Output the (x, y) coordinate of the center of the cell containing the given text.  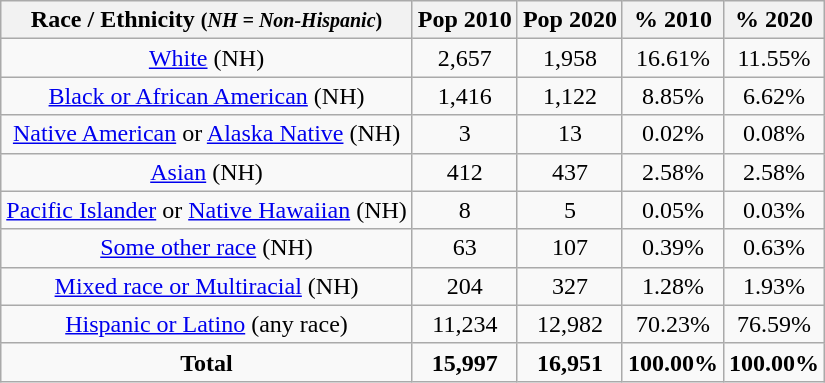
0.63% (774, 248)
1.28% (672, 286)
107 (570, 248)
Race / Ethnicity (NH = Non-Hispanic) (207, 20)
327 (570, 286)
0.02% (672, 134)
76.59% (774, 324)
Asian (NH) (207, 172)
0.03% (774, 210)
5 (570, 210)
8 (464, 210)
11.55% (774, 58)
11,234 (464, 324)
Black or African American (NH) (207, 96)
15,997 (464, 362)
16,951 (570, 362)
16.61% (672, 58)
12,982 (570, 324)
0.39% (672, 248)
Total (207, 362)
8.85% (672, 96)
White (NH) (207, 58)
1,416 (464, 96)
13 (570, 134)
Pacific Islander or Native Hawaiian (NH) (207, 210)
2,657 (464, 58)
0.08% (774, 134)
63 (464, 248)
Mixed race or Multiracial (NH) (207, 286)
% 2010 (672, 20)
70.23% (672, 324)
Some other race (NH) (207, 248)
3 (464, 134)
1.93% (774, 286)
Hispanic or Latino (any race) (207, 324)
204 (464, 286)
0.05% (672, 210)
Pop 2010 (464, 20)
1,122 (570, 96)
% 2020 (774, 20)
437 (570, 172)
6.62% (774, 96)
1,958 (570, 58)
Native American or Alaska Native (NH) (207, 134)
412 (464, 172)
Pop 2020 (570, 20)
